Return [x, y] of the center of cell containing provided text 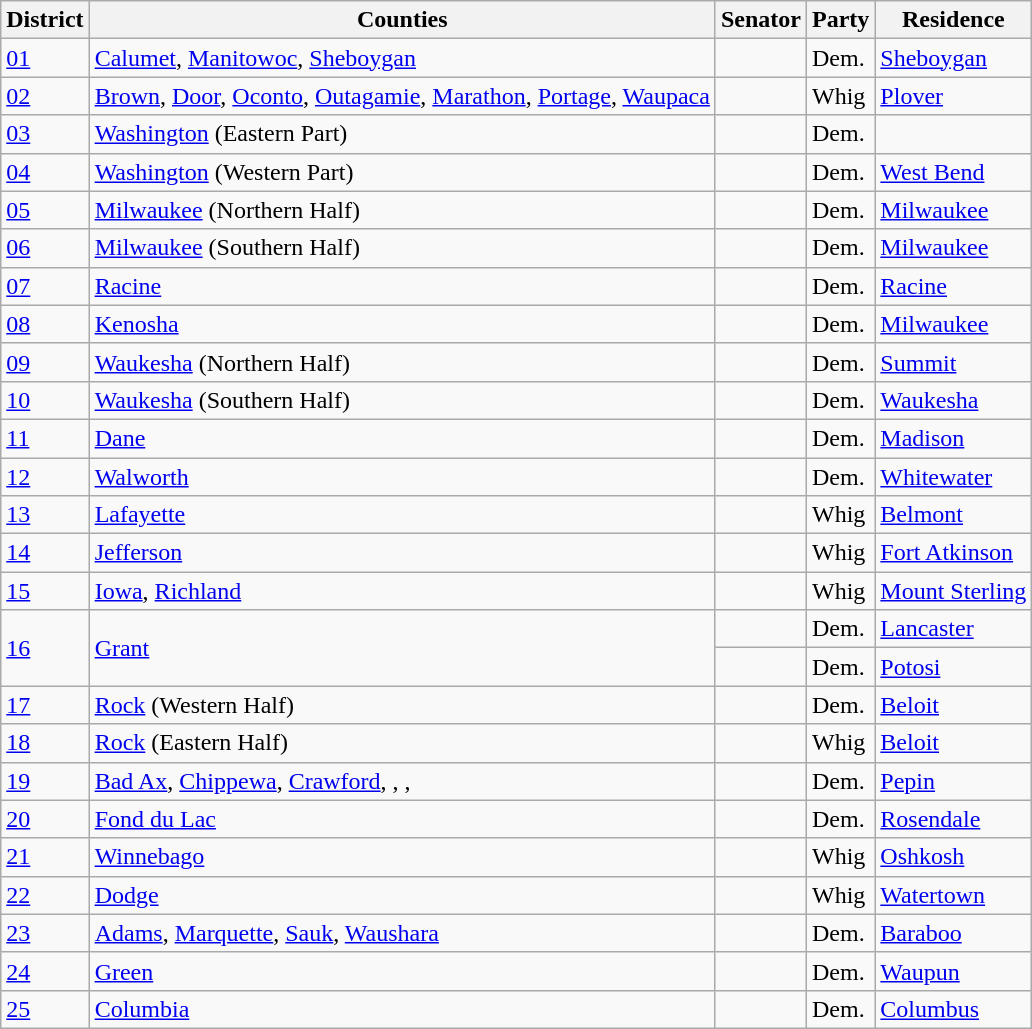
15 [45, 591]
Lancaster [954, 629]
01 [45, 58]
Iowa, Richland [402, 591]
Columbus [954, 1009]
Potosi [954, 667]
Baraboo [954, 933]
Plover [954, 96]
23 [45, 933]
10 [45, 400]
21 [45, 857]
19 [45, 781]
West Bend [954, 172]
Grant [402, 648]
Whitewater [954, 477]
Washington (Western Part) [402, 172]
12 [45, 477]
Waukesha (Northern Half) [402, 362]
Kenosha [402, 324]
Fond du Lac [402, 819]
Summit [954, 362]
20 [45, 819]
Washington (Eastern Part) [402, 134]
Pepin [954, 781]
Walworth [402, 477]
25 [45, 1009]
Brown, Door, Oconto, Outagamie, Marathon, Portage, Waupaca [402, 96]
Residence [954, 20]
24 [45, 971]
Madison [954, 438]
Dodge [402, 895]
Party [840, 20]
Fort Atkinson [954, 553]
18 [45, 743]
Rock (Eastern Half) [402, 743]
Dane [402, 438]
Senator [760, 20]
Jefferson [402, 553]
Mount Sterling [954, 591]
District [45, 20]
Belmont [954, 515]
Lafayette [402, 515]
Columbia [402, 1009]
Calumet, Manitowoc, Sheboygan [402, 58]
22 [45, 895]
05 [45, 210]
13 [45, 515]
04 [45, 172]
Adams, Marquette, Sauk, Waushara [402, 933]
Milwaukee (Northern Half) [402, 210]
Bad Ax, Chippewa, Crawford, , , [402, 781]
07 [45, 286]
Counties [402, 20]
Waukesha (Southern Half) [402, 400]
Waupun [954, 971]
11 [45, 438]
09 [45, 362]
03 [45, 134]
Watertown [954, 895]
Green [402, 971]
08 [45, 324]
Rock (Western Half) [402, 705]
02 [45, 96]
14 [45, 553]
16 [45, 648]
Rosendale [954, 819]
Winnebago [402, 857]
17 [45, 705]
Sheboygan [954, 58]
06 [45, 248]
Milwaukee (Southern Half) [402, 248]
Oshkosh [954, 857]
Waukesha [954, 400]
